Find where the given text appears and provide that cell's center as (x, y) coordinate. 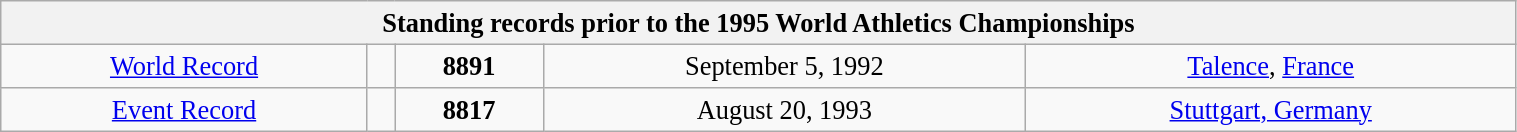
World Record (184, 66)
Event Record (184, 109)
8817 (469, 109)
Talence, France (1270, 66)
Stuttgart, Germany (1270, 109)
Standing records prior to the 1995 World Athletics Championships (758, 22)
8891 (469, 66)
September 5, 1992 (784, 66)
August 20, 1993 (784, 109)
